Extract the (X, Y) coordinate from the center of the cell holding the provided text.  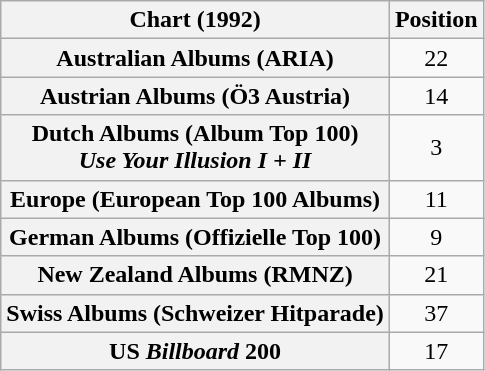
Australian Albums (ARIA) (196, 58)
Position (436, 20)
Chart (1992) (196, 20)
Austrian Albums (Ö3 Austria) (196, 96)
11 (436, 199)
New Zealand Albums (RMNZ) (196, 275)
9 (436, 237)
3 (436, 148)
21 (436, 275)
Swiss Albums (Schweizer Hitparade) (196, 313)
Dutch Albums (Album Top 100)Use Your Illusion I + II (196, 148)
22 (436, 58)
17 (436, 351)
US Billboard 200 (196, 351)
German Albums (Offizielle Top 100) (196, 237)
37 (436, 313)
14 (436, 96)
Europe (European Top 100 Albums) (196, 199)
